Return the [X, Y] coordinate for the center point of the cell that contains the specified text.  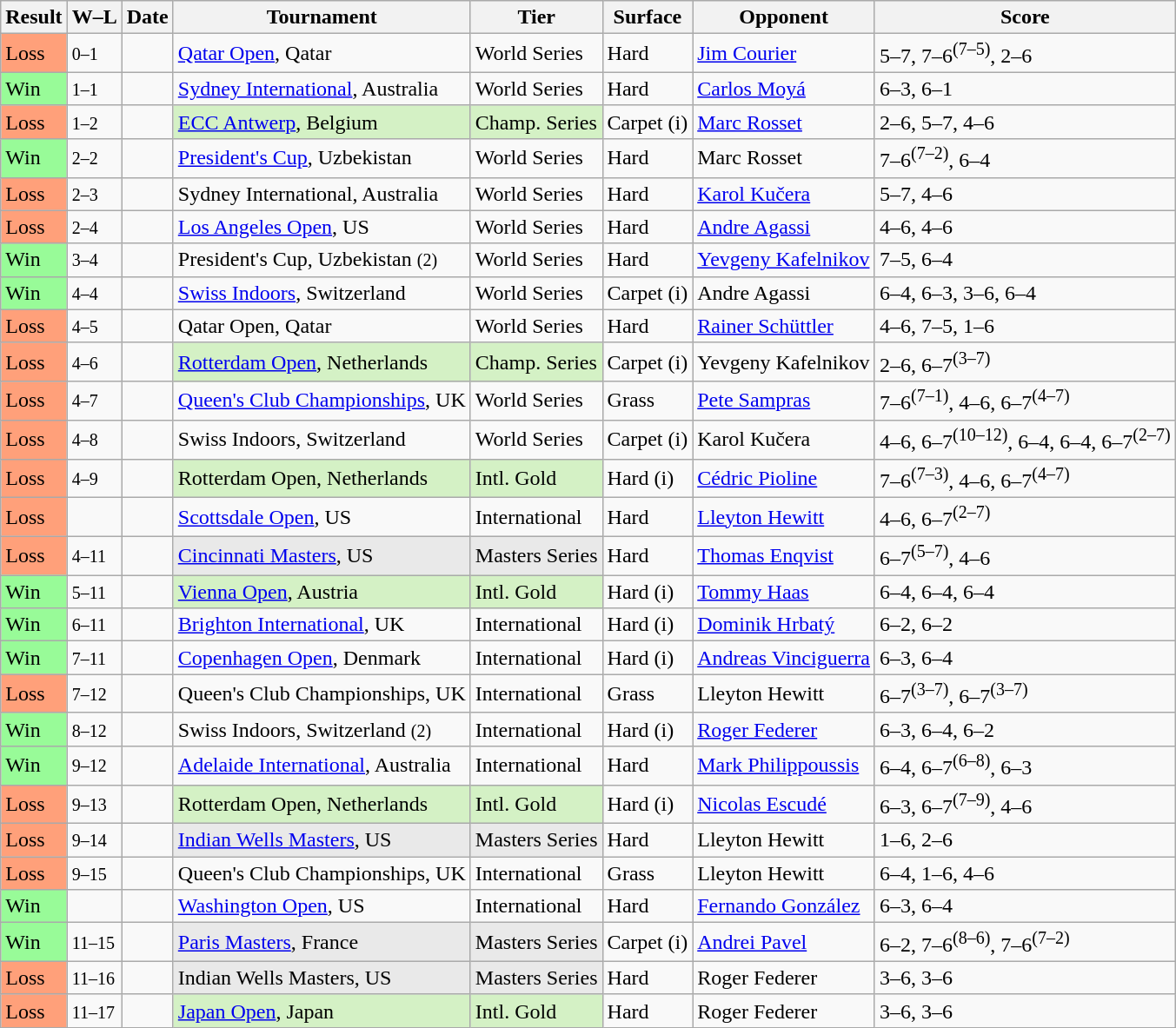
Andreas Vinciguerra [784, 658]
Date [148, 17]
11–16 [94, 978]
Thomas Enqvist [784, 556]
7–12 [94, 693]
Adelaide International, Australia [322, 765]
1–1 [94, 89]
2–6, 6–7(3–7) [1025, 361]
6–2, 6–2 [1025, 625]
6–4, 6–3, 3–6, 6–4 [1025, 293]
5–11 [94, 592]
6–3, 6–1 [1025, 89]
4–6, 6–7(10–12), 6–4, 6–4, 6–7(2–7) [1025, 440]
9–15 [94, 873]
11–17 [94, 1011]
6–3, 6–4, 6–2 [1025, 729]
4–11 [94, 556]
5–7, 7–6(7–5), 2–6 [1025, 54]
Swiss Indoors, Switzerland (2) [322, 729]
Jim Courier [784, 54]
4–6 [94, 361]
11–15 [94, 942]
7–5, 6–4 [1025, 260]
4–9 [94, 478]
Score [1025, 17]
Andrei Pavel [784, 942]
2–2 [94, 158]
1–6, 2–6 [1025, 840]
Surface [648, 17]
Carlos Moyá [784, 89]
6–4, 6–7(6–8), 6–3 [1025, 765]
2–4 [94, 227]
Los Angeles Open, US [322, 227]
7–6(7–1), 4–6, 6–7(4–7) [1025, 401]
Tommy Haas [784, 592]
6–7(5–7), 4–6 [1025, 556]
Dominik Hrbatý [784, 625]
W–L [94, 17]
4–5 [94, 326]
ECC Antwerp, Belgium [322, 122]
1–2 [94, 122]
7–6(7–2), 6–4 [1025, 158]
4–6, 6–7(2–7) [1025, 518]
7–11 [94, 658]
Tier [536, 17]
2–3 [94, 194]
Copenhagen Open, Denmark [322, 658]
Cédric Pioline [784, 478]
6–11 [94, 625]
8–12 [94, 729]
Cincinnati Masters, US [322, 556]
6–3, 6–7(7–9), 4–6 [1025, 805]
Nicolas Escudé [784, 805]
Paris Masters, France [322, 942]
President's Cup, Uzbekistan [322, 158]
Opponent [784, 17]
Fernando González [784, 906]
Tournament [322, 17]
Japan Open, Japan [322, 1011]
6–4, 6–4, 6–4 [1025, 592]
9–13 [94, 805]
5–7, 4–6 [1025, 194]
Washington Open, US [322, 906]
0–1 [94, 54]
4–7 [94, 401]
6–7(3–7), 6–7(3–7) [1025, 693]
Brighton International, UK [322, 625]
9–14 [94, 840]
President's Cup, Uzbekistan (2) [322, 260]
Result [34, 17]
Scottsdale Open, US [322, 518]
4–8 [94, 440]
Mark Philippoussis [784, 765]
3–4 [94, 260]
4–6, 7–5, 1–6 [1025, 326]
6–4, 1–6, 4–6 [1025, 873]
Vienna Open, Austria [322, 592]
6–2, 7–6(8–6), 7–6(7–2) [1025, 942]
4–4 [94, 293]
Pete Sampras [784, 401]
4–6, 4–6 [1025, 227]
7–6(7–3), 4–6, 6–7(4–7) [1025, 478]
9–12 [94, 765]
2–6, 5–7, 4–6 [1025, 122]
Rainer Schüttler [784, 326]
